Detect which cell encompasses the target text, then output its [x, y] center coordinate. 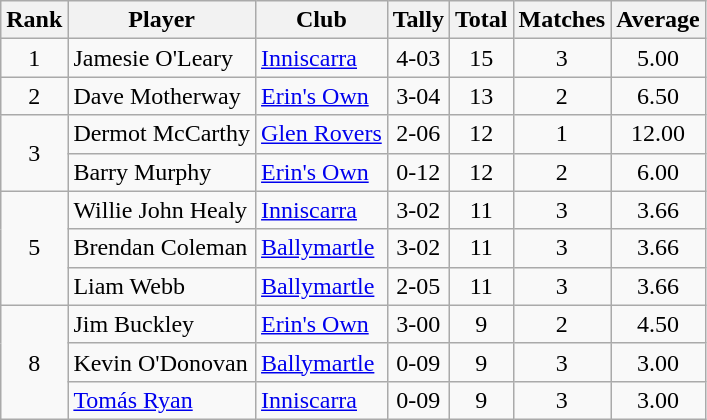
4.50 [658, 324]
2-06 [418, 134]
Matches [562, 20]
5.00 [658, 58]
Average [658, 20]
Glen Rovers [322, 134]
Liam Webb [162, 286]
6.00 [658, 172]
Barry Murphy [162, 172]
Willie John Healy [162, 210]
2-05 [418, 286]
Tally [418, 20]
Kevin O'Donovan [162, 362]
12.00 [658, 134]
5 [34, 248]
6.50 [658, 96]
15 [481, 58]
Brendan Coleman [162, 248]
Club [322, 20]
3-00 [418, 324]
Tomás Ryan [162, 400]
Dermot McCarthy [162, 134]
3-04 [418, 96]
0-12 [418, 172]
Jim Buckley [162, 324]
13 [481, 96]
Dave Motherway [162, 96]
Player [162, 20]
Rank [34, 20]
Total [481, 20]
Jamesie O'Leary [162, 58]
4-03 [418, 58]
8 [34, 362]
